For the text-containing cell, return its midpoint in [X, Y] coordinate format. 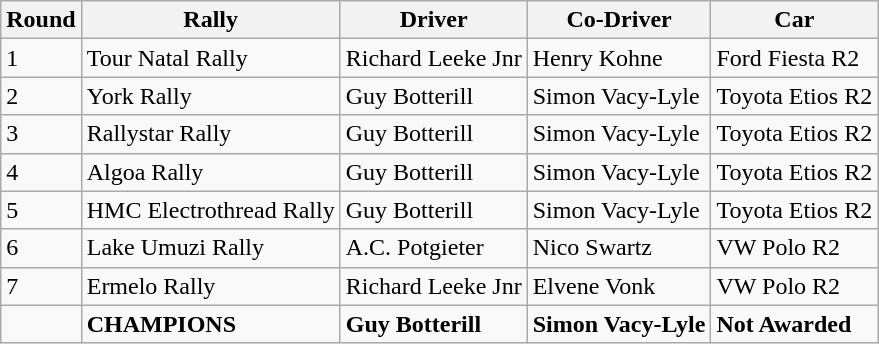
Elvene Vonk [619, 286]
Not Awarded [794, 324]
7 [41, 286]
Ford Fiesta R2 [794, 58]
5 [41, 210]
1 [41, 58]
6 [41, 248]
Nico Swartz [619, 248]
Algoa Rally [210, 172]
3 [41, 134]
Henry Kohne [619, 58]
CHAMPIONS [210, 324]
2 [41, 96]
Co-Driver [619, 20]
Car [794, 20]
Ermelo Rally [210, 286]
A.C. Potgieter [434, 248]
Driver [434, 20]
Round [41, 20]
HMC Electrothread Rally [210, 210]
Lake Umuzi Rally [210, 248]
4 [41, 172]
Rallystar Rally [210, 134]
Rally [210, 20]
York Rally [210, 96]
Tour Natal Rally [210, 58]
